Extract the (x, y) coordinate from the center of the cell holding the provided text.  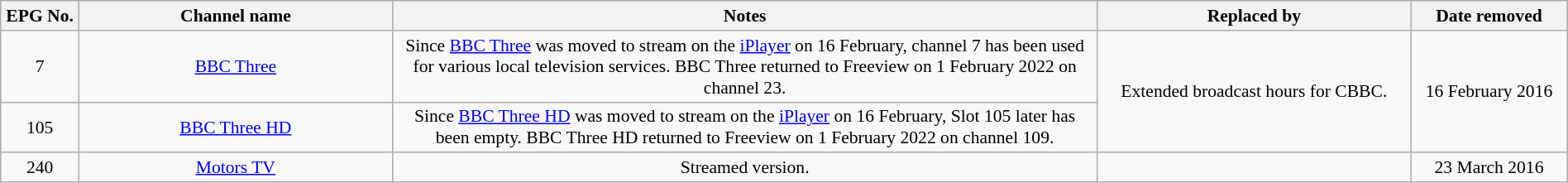
16 February 2016 (1489, 92)
Extended broadcast hours for CBBC. (1254, 92)
Notes (744, 16)
Replaced by (1254, 16)
Motors TV (235, 168)
Streamed version. (744, 168)
240 (40, 168)
Date removed (1489, 16)
BBC Three (235, 66)
105 (40, 128)
7 (40, 66)
EPG No. (40, 16)
23 March 2016 (1489, 168)
Channel name (235, 16)
BBC Three HD (235, 128)
